Locate the cell with the specified text and output its [X, Y] center coordinate. 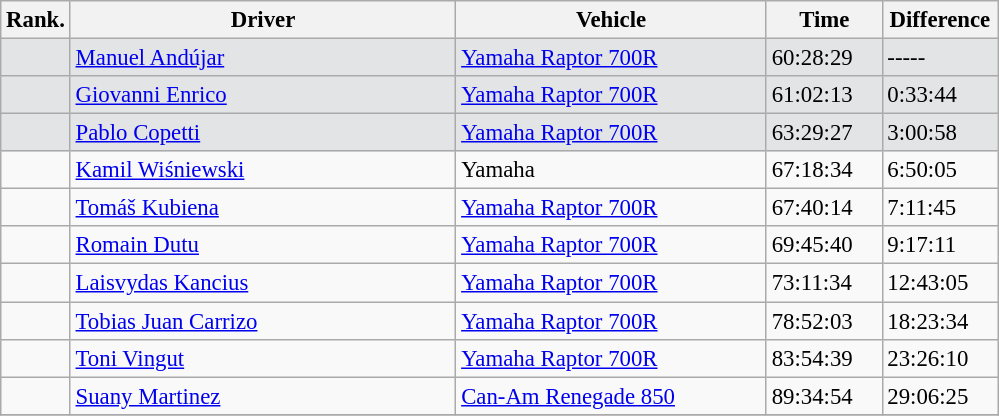
Romain Dutu [263, 245]
Laisvydas Kancius [263, 283]
78:52:03 [824, 321]
9:17:11 [940, 245]
29:06:25 [940, 396]
Vehicle [612, 20]
Giovanni Enrico [263, 95]
Tomáš Kubiena [263, 208]
67:18:34 [824, 170]
83:54:39 [824, 358]
Toni Vingut [263, 358]
Time [824, 20]
67:40:14 [824, 208]
Driver [263, 20]
60:28:29 [824, 58]
89:34:54 [824, 396]
3:00:58 [940, 133]
Manuel Andújar [263, 58]
73:11:34 [824, 283]
Tobias Juan Carrizo [263, 321]
Difference [940, 20]
12:43:05 [940, 283]
Yamaha [612, 170]
Can-Am Renegade 850 [612, 396]
18:23:34 [940, 321]
Pablo Copetti [263, 133]
69:45:40 [824, 245]
7:11:45 [940, 208]
----- [940, 58]
61:02:13 [824, 95]
63:29:27 [824, 133]
23:26:10 [940, 358]
0:33:44 [940, 95]
Suany Martinez [263, 396]
Kamil Wiśniewski [263, 170]
Rank. [36, 20]
6:50:05 [940, 170]
